Output the (X, Y) coordinate of the center of the cell containing the given text.  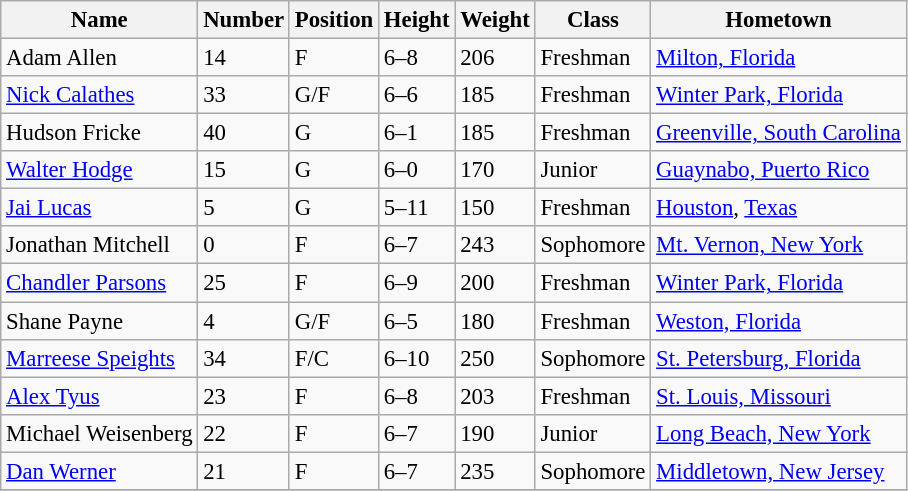
150 (495, 208)
5–11 (417, 208)
6–6 (417, 95)
Chandler Parsons (100, 283)
40 (244, 133)
Number (244, 20)
Mt. Vernon, New York (778, 245)
4 (244, 321)
Weight (495, 20)
6–5 (417, 321)
Hudson Fricke (100, 133)
F/C (334, 358)
Name (100, 20)
22 (244, 433)
Greenville, South Carolina (778, 133)
Height (417, 20)
Position (334, 20)
Shane Payne (100, 321)
25 (244, 283)
6–0 (417, 170)
203 (495, 396)
21 (244, 471)
Long Beach, New York (778, 433)
St. Petersburg, Florida (778, 358)
243 (495, 245)
Jai Lucas (100, 208)
Guaynabo, Puerto Rico (778, 170)
15 (244, 170)
206 (495, 58)
180 (495, 321)
23 (244, 396)
Adam Allen (100, 58)
190 (495, 433)
33 (244, 95)
235 (495, 471)
6–9 (417, 283)
Middletown, New Jersey (778, 471)
5 (244, 208)
34 (244, 358)
0 (244, 245)
200 (495, 283)
Hometown (778, 20)
6–1 (417, 133)
Michael Weisenberg (100, 433)
Weston, Florida (778, 321)
6–10 (417, 358)
Class (593, 20)
Houston, Texas (778, 208)
170 (495, 170)
250 (495, 358)
St. Louis, Missouri (778, 396)
Milton, Florida (778, 58)
14 (244, 58)
Walter Hodge (100, 170)
Marreese Speights (100, 358)
Alex Tyus (100, 396)
Dan Werner (100, 471)
Nick Calathes (100, 95)
Jonathan Mitchell (100, 245)
